Detect which cell encompasses the target text, then output its [X, Y] center coordinate. 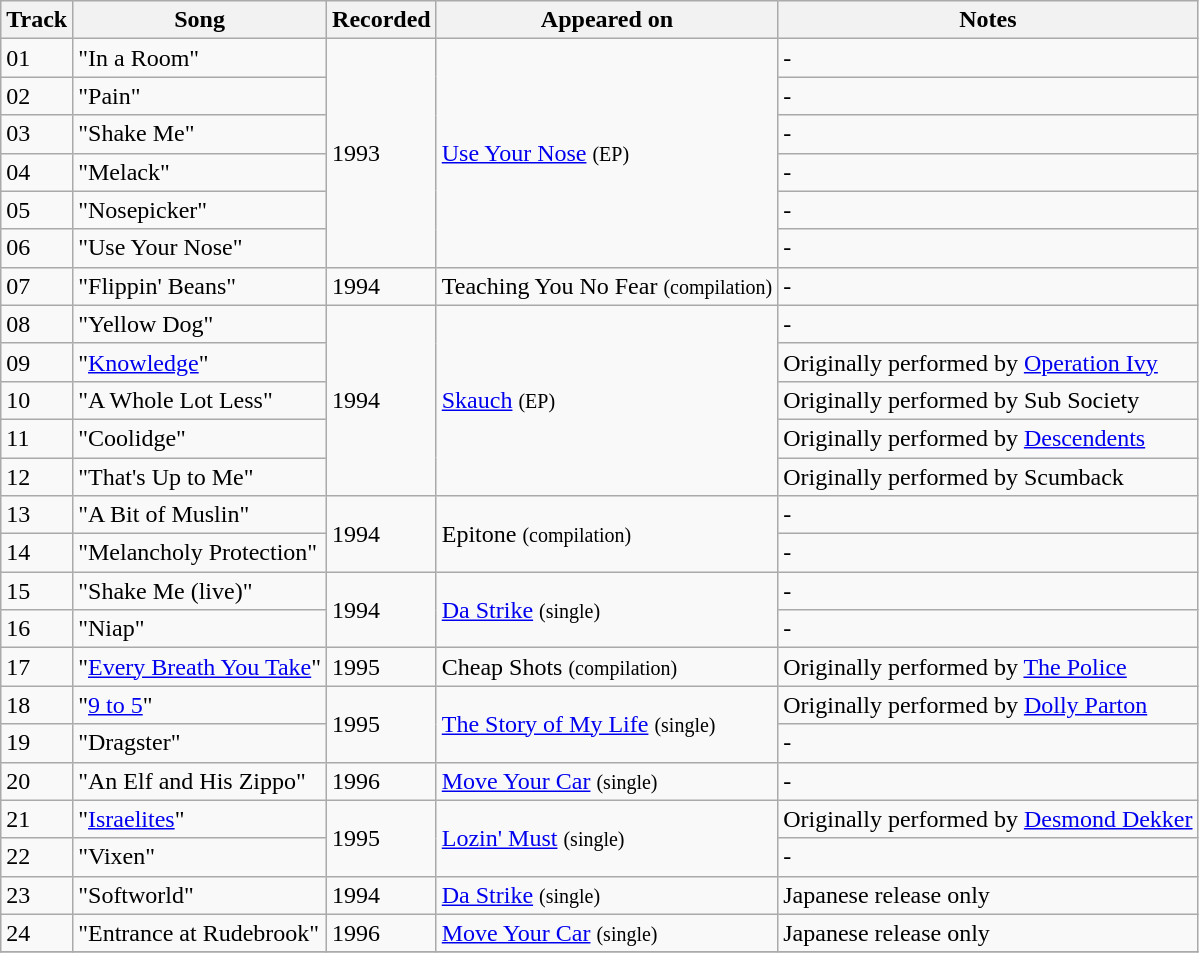
15 [37, 591]
1993 [382, 153]
Originally performed by The Police [988, 667]
"Use Your Nose" [200, 248]
Cheap Shots (compilation) [607, 667]
19 [37, 743]
"That's Up to Me" [200, 477]
"Pain" [200, 96]
Appeared on [607, 20]
Recorded [382, 20]
Song [200, 20]
05 [37, 210]
"Yellow Dog" [200, 324]
10 [37, 400]
"Shake Me (live)" [200, 591]
"Flippin' Beans" [200, 286]
"An Elf and His Zippo" [200, 781]
The Story of My Life (single) [607, 724]
12 [37, 477]
21 [37, 819]
"A Whole Lot Less" [200, 400]
"Dragster" [200, 743]
"Melancholy Protection" [200, 553]
Epitone (compilation) [607, 534]
"Entrance at Rudebrook" [200, 933]
20 [37, 781]
Use Your Nose (EP) [607, 153]
Originally performed by Desmond Dekker [988, 819]
06 [37, 248]
"A Bit of Muslin" [200, 515]
04 [37, 172]
Originally performed by Operation Ivy [988, 362]
02 [37, 96]
"Every Breath You Take" [200, 667]
17 [37, 667]
Originally performed by Scumback [988, 477]
24 [37, 933]
"Nosepicker" [200, 210]
Originally performed by Descendents [988, 438]
18 [37, 705]
Notes [988, 20]
"9 to 5" [200, 705]
Lozin' Must (single) [607, 838]
14 [37, 553]
Skauch (EP) [607, 400]
Originally performed by Dolly Parton [988, 705]
"In a Room" [200, 58]
13 [37, 515]
07 [37, 286]
"Knowledge" [200, 362]
"Vixen" [200, 857]
Teaching You No Fear (compilation) [607, 286]
"Shake Me" [200, 134]
Originally performed by Sub Society [988, 400]
"Niap" [200, 629]
11 [37, 438]
"Softworld" [200, 895]
03 [37, 134]
"Israelites" [200, 819]
"Melack" [200, 172]
08 [37, 324]
09 [37, 362]
22 [37, 857]
"Coolidge" [200, 438]
01 [37, 58]
23 [37, 895]
16 [37, 629]
Track [37, 20]
